For the text-containing cell, return its midpoint in [x, y] coordinate format. 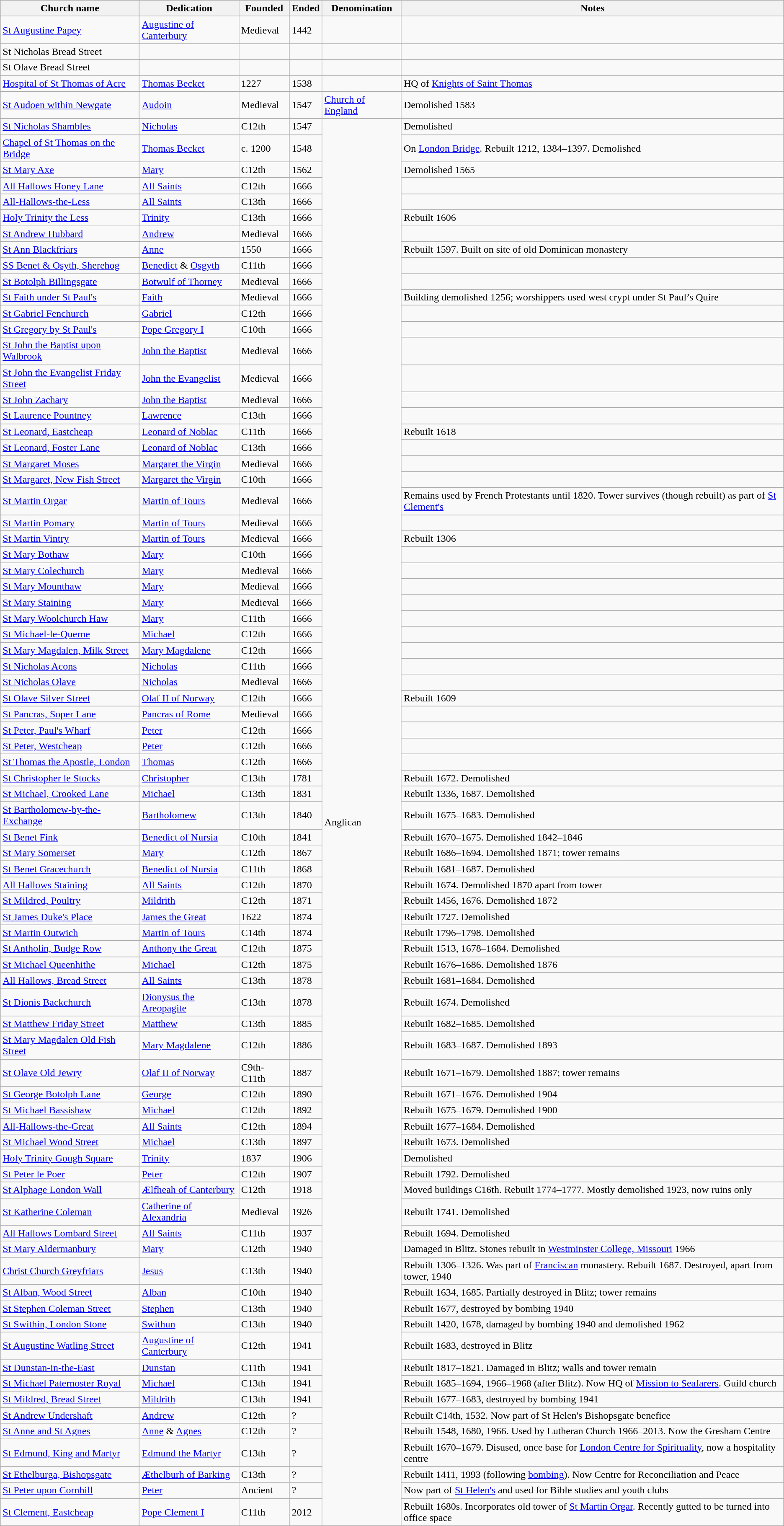
Rebuilt 1681–1684. Demolished [592, 980]
All Hallows Honey Lane [70, 186]
1906 [306, 1158]
Jesus [189, 1270]
Rebuilt 1677–1684. Demolished [592, 1126]
Damaged in Blitz. Stones rebuilt in Westminster College, Missouri 1966 [592, 1249]
St Mary Woolchurch Haw [70, 618]
Pancras of Rome [189, 714]
St Mary Mounthaw [70, 587]
St Mary Magdalen, Milk Street [70, 650]
St Nicholas Bread Street [70, 52]
Now part of St Helen's and used for Bible studies and youth clubs [592, 1490]
Rebuilt 1456, 1676. Demolished 1872 [592, 901]
St Mary Magdalen Old Fish Street [70, 1045]
Rebuilt 1606 [592, 217]
Rebuilt 1548, 1680, 1966. Used by Lutheran Church 1966–2013. Now the Gresham Centre [592, 1431]
St John Zachary [70, 400]
St Michael-le-Querne [70, 634]
St Olave Old Jewry [70, 1073]
Rebuilt 1411, 1993 (following bombing). Now Centre for Reconciliation and Peace [592, 1474]
Demolished 1565 [592, 170]
Dionysus the Areopagite [189, 1002]
1918 [306, 1190]
St Matthew Friday Street [70, 1024]
St Augustine Papey [70, 30]
Rebuilt 1671–1679. Demolished 1887; tower remains [592, 1073]
Rebuilt C14th, 1532. Now part of St Helen's Bishopsgate benefice [592, 1415]
1870 [306, 885]
1831 [306, 794]
Denomination [362, 8]
Founded [264, 8]
St Clement, Eastcheap [70, 1512]
C14th [264, 933]
Edmund the Martyr [189, 1453]
St Michael Bassishaw [70, 1110]
St Benet Gracechurch [70, 869]
Christ Church Greyfriars [70, 1270]
St Dionis Backchurch [70, 1002]
St Andrew Undershaft [70, 1415]
St Edmund, King and Martyr [70, 1453]
Botwulf of Thorney [189, 282]
1926 [306, 1212]
St Mary Somerset [70, 853]
St Audoen within Newgate [70, 105]
Rebuilt 1336, 1687. Demolished [592, 794]
Rebuilt 1681–1687. Demolished [592, 869]
St Faith under St Paul's [70, 297]
Benedict & Osgyth [189, 266]
St Pancras, Soper Lane [70, 714]
St Anne and St Agnes [70, 1431]
Rebuilt 1727. Demolished [592, 917]
1538 [306, 83]
Rebuilt 1792. Demolished [592, 1174]
1886 [306, 1045]
St Benet Fink [70, 837]
St Nicholas Shambles [70, 127]
On London Bridge. Rebuilt 1212, 1384–1397. Demolished [592, 148]
St Ethelburga, Bishopsgate [70, 1474]
Rebuilt 1682–1685. Demolished [592, 1024]
Chapel of St Thomas on the Bridge [70, 148]
St Antholin, Budge Row [70, 949]
Rebuilt 1676–1686. Demolished 1876 [592, 965]
Gabriel [189, 313]
St Christopher le Stocks [70, 778]
Rebuilt 1741. Demolished [592, 1212]
1892 [306, 1110]
St Michael Queenhithe [70, 965]
1907 [306, 1174]
Æthelburh of Barking [189, 1474]
St Michael, Crooked Lane [70, 794]
Holy Trinity the Less [70, 217]
1840 [306, 815]
St Andrew Hubbard [70, 233]
1887 [306, 1073]
Rebuilt 1694. Demolished [592, 1233]
All Hallows, Bread Street [70, 980]
St Mary Colechurch [70, 571]
1227 [264, 83]
St Nicholas Olave [70, 682]
James the Great [189, 917]
All Hallows Lombard Street [70, 1233]
Rebuilt 1609 [592, 698]
Dedication [189, 8]
Church of England [362, 105]
Stephen [189, 1308]
Lawrence [189, 416]
Rebuilt 1306–1326. Was part of Franciscan monastery. Rebuilt 1687. Destroyed, apart from tower, 1940 [592, 1270]
1867 [306, 853]
St Nicholas Acons [70, 666]
Anglican [362, 822]
St Mary Bothaw [70, 555]
Rebuilt 1686–1694. Demolished 1871; tower remains [592, 853]
Hospital of St Thomas of Acre [70, 83]
1548 [306, 148]
Rebuilt 1306 [592, 539]
Swithun [189, 1324]
Rebuilt 1796–1798. Demolished [592, 933]
St Michael Wood Street [70, 1142]
George [189, 1094]
Dunstan [189, 1367]
1550 [264, 250]
St Leonard, Foster Lane [70, 447]
Ælfheah of Canterbury [189, 1190]
St Thomas the Apostle, London [70, 762]
All-Hallows-the-Less [70, 202]
Holy Trinity Gough Square [70, 1158]
Alban [189, 1292]
Ancient [264, 1490]
Rebuilt 1683, destroyed in Blitz [592, 1346]
HQ of Knights of Saint Thomas [592, 83]
Pope Gregory I [189, 329]
Rebuilt 1513, 1678–1684. Demolished [592, 949]
Rebuilt 1673. Demolished [592, 1142]
St Katherine Coleman [70, 1212]
St Dunstan-in-the-East [70, 1367]
1937 [306, 1233]
Anne [189, 250]
Rebuilt 1420, 1678, damaged by bombing 1940 and demolished 1962 [592, 1324]
1890 [306, 1094]
Anthony the Great [189, 949]
St Mary Aldermanbury [70, 1249]
All-Hallows-the-Great [70, 1126]
St John the Baptist upon Walbrook [70, 351]
2012 [306, 1512]
Pope Clement I [189, 1512]
Ended [306, 8]
1871 [306, 901]
St Leonard, Eastcheap [70, 432]
1841 [306, 837]
Rebuilt 1817–1821. Damaged in Blitz; walls and tower remain [592, 1367]
Building demolished 1256; worshippers used west crypt under St Paul’s Quire [592, 297]
St Mildred, Poultry [70, 901]
St James Duke's Place [70, 917]
Rebuilt 1597. Built on site of old Dominican monastery [592, 250]
St Gregory by St Paul's [70, 329]
St Mary Staining [70, 603]
St John the Evangelist Friday Street [70, 378]
St Olave Bread Street [70, 67]
1897 [306, 1142]
St Peter, Paul's Wharf [70, 730]
St Alban, Wood Street [70, 1292]
Moved buildings C16th. Rebuilt 1774–1777. Mostly demolished 1923, now ruins only [592, 1190]
St Bartholomew-by-the-Exchange [70, 815]
St Ann Blackfriars [70, 250]
1868 [306, 869]
Rebuilt 1675–1679. Demolished 1900 [592, 1110]
Rebuilt 1674. Demolished 1870 apart from tower [592, 885]
John the Evangelist [189, 378]
Matthew [189, 1024]
Rebuilt 1680s. Incorporates old tower of St Martin Orgar. Recently gutted to be turned into office space [592, 1512]
c. 1200 [264, 148]
St Gabriel Fenchurch [70, 313]
1622 [264, 917]
1562 [306, 170]
St Botolph Billingsgate [70, 282]
Rebuilt 1618 [592, 432]
St Martin Vintry [70, 539]
St Martin Orgar [70, 501]
St Margaret Moses [70, 463]
St Stephen Coleman Street [70, 1308]
St Peter le Poer [70, 1174]
Demolished 1583 [592, 105]
St Mary Axe [70, 170]
Catherine of Alexandria [189, 1212]
Rebuilt 1634, 1685. Partially destroyed in Blitz; tower remains [592, 1292]
1781 [306, 778]
All Hallows Staining [70, 885]
St Michael Paternoster Royal [70, 1384]
Notes [592, 8]
SS Benet & Osyth, Sherehog [70, 266]
St Mildred, Bread Street [70, 1399]
St Laurence Pountney [70, 416]
Rebuilt 1677, destroyed by bombing 1940 [592, 1308]
St Augustine Watling Street [70, 1346]
C9th-C11th [264, 1073]
Anne & Agnes [189, 1431]
Rebuilt 1672. Demolished [592, 778]
1442 [306, 30]
St Alphage London Wall [70, 1190]
Church name [70, 8]
St Martin Outwich [70, 933]
Rebuilt 1670–1679. Disused, once base for London Centre for Spirituality, now a hospitality centre [592, 1453]
St Peter, Westcheap [70, 746]
St George Botolph Lane [70, 1094]
St Olave Silver Street [70, 698]
Rebuilt 1683–1687. Demolished 1893 [592, 1045]
Rebuilt 1675–1683. Demolished [592, 815]
Rebuilt 1671–1676. Demolished 1904 [592, 1094]
St Martin Pomary [70, 522]
Audoin [189, 105]
Remains used by French Protestants until 1820. Tower survives (though rebuilt) as part of St Clement's [592, 501]
Rebuilt 1685–1694, 1966–1968 (after Blitz). Now HQ of Mission to Seafarers. Guild church [592, 1384]
Thomas [189, 762]
Rebuilt 1677–1683, destroyed by bombing 1941 [592, 1399]
St Peter upon Cornhill [70, 1490]
Bartholomew [189, 815]
1837 [264, 1158]
Rebuilt 1674. Demolished [592, 1002]
1885 [306, 1024]
Rebuilt 1670–1675. Demolished 1842–1846 [592, 837]
Christopher [189, 778]
St Swithin, London Stone [70, 1324]
Faith [189, 297]
St Margaret, New Fish Street [70, 479]
1894 [306, 1126]
